Provide the (X, Y) coordinate of the cell's center where the given text is located.  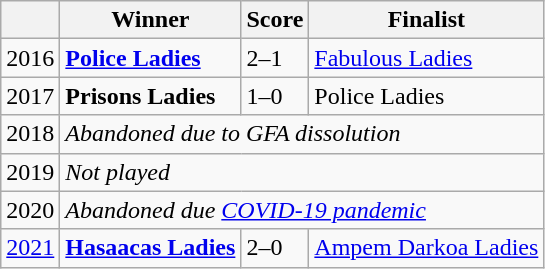
2017 (30, 96)
Ampem Darkoa Ladies (426, 248)
Abandoned due COVID-19 pandemic (302, 210)
Fabulous Ladies (426, 58)
2–0 (275, 248)
1–0 (275, 96)
Score (275, 20)
2021 (30, 248)
Abandoned due to GFA dissolution (302, 134)
Finalist (426, 20)
Not played (302, 172)
Hasaacas Ladies (150, 248)
2018 (30, 134)
2016 (30, 58)
Winner (150, 20)
2–1 (275, 58)
Prisons Ladies (150, 96)
2019 (30, 172)
2020 (30, 210)
